Output the [X, Y] coordinate of the center of the cell containing the given text.  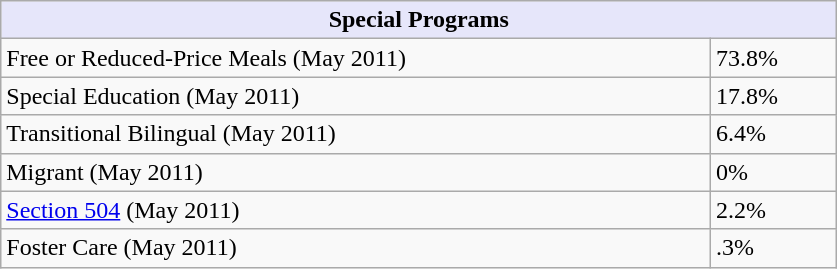
Migrant (May 2011) [356, 172]
Special Education (May 2011) [356, 96]
.3% [774, 248]
73.8% [774, 58]
17.8% [774, 96]
Foster Care (May 2011) [356, 248]
0% [774, 172]
Free or Reduced-Price Meals (May 2011) [356, 58]
Special Programs [419, 20]
Transitional Bilingual (May 2011) [356, 134]
Section 504 (May 2011) [356, 210]
2.2% [774, 210]
6.4% [774, 134]
